Extract the (x, y) coordinate from the center of the cell holding the provided text.  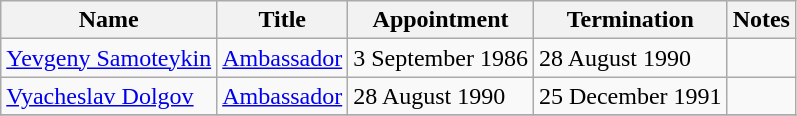
Vyacheslav Dolgov (109, 96)
3 September 1986 (441, 58)
Title (282, 20)
Yevgeny Samoteykin (109, 58)
Appointment (441, 20)
25 December 1991 (630, 96)
Notes (761, 20)
Name (109, 20)
Termination (630, 20)
